Provide the (X, Y) coordinate of the cell's center where the given text is located.  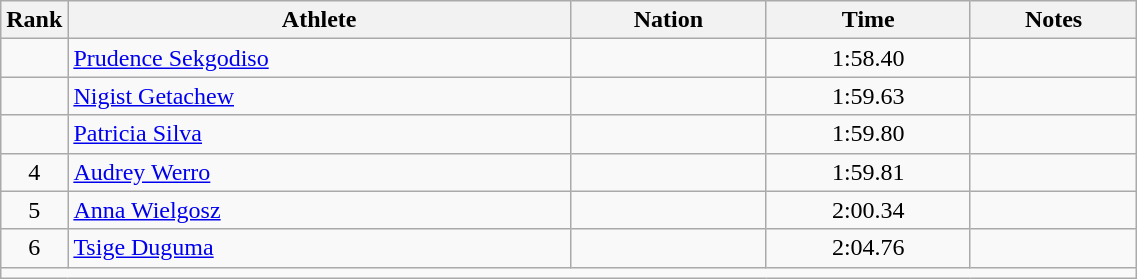
Patricia Silva (320, 134)
Time (868, 20)
1:59.63 (868, 96)
Nigist Getachew (320, 96)
1:59.81 (868, 172)
Prudence Sekgodiso (320, 58)
5 (34, 210)
1:58.40 (868, 58)
Rank (34, 20)
1:59.80 (868, 134)
Anna Wielgosz (320, 210)
Nation (668, 20)
Tsige Duguma (320, 248)
2:00.34 (868, 210)
Audrey Werro (320, 172)
4 (34, 172)
2:04.76 (868, 248)
6 (34, 248)
Athlete (320, 20)
Notes (1054, 20)
